Return the (x, y) coordinate for the center point of the cell that contains the specified text.  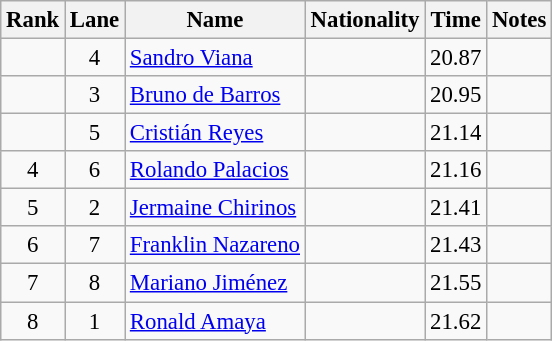
Jermaine Chirinos (216, 208)
1 (95, 321)
Notes (520, 20)
Name (216, 20)
Time (456, 20)
Sandro Viana (216, 58)
2 (95, 208)
21.16 (456, 170)
21.43 (456, 245)
Ronald Amaya (216, 321)
Rank (33, 20)
21.41 (456, 208)
Rolando Palacios (216, 170)
20.95 (456, 95)
Nationality (364, 20)
20.87 (456, 58)
Franklin Nazareno (216, 245)
21.55 (456, 283)
Lane (95, 20)
Cristián Reyes (216, 133)
Bruno de Barros (216, 95)
21.14 (456, 133)
3 (95, 95)
Mariano Jiménez (216, 283)
21.62 (456, 321)
